Locate the cell with the specified text and output its (x, y) center coordinate. 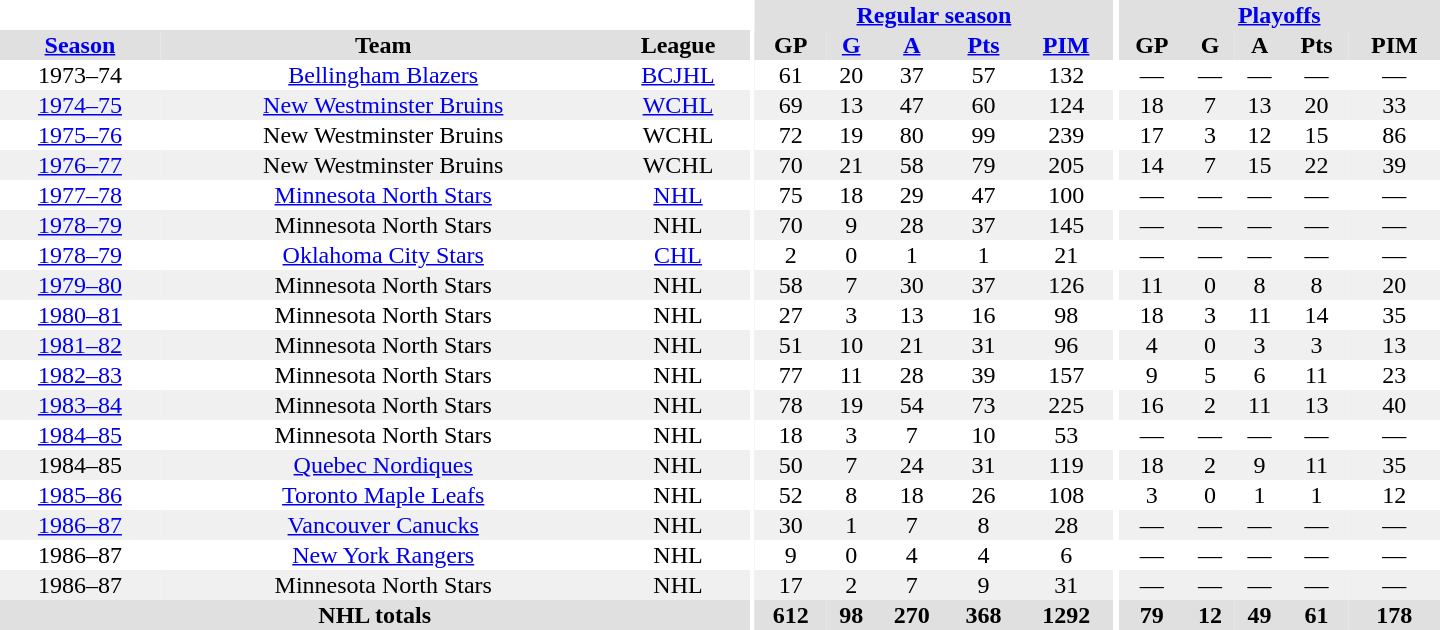
1973–74 (80, 75)
119 (1066, 465)
178 (1394, 615)
Season (80, 45)
99 (984, 135)
1981–82 (80, 345)
126 (1066, 285)
1976–77 (80, 165)
29 (912, 195)
75 (791, 195)
NHL totals (374, 615)
League (678, 45)
Toronto Maple Leafs (384, 495)
157 (1066, 375)
Team (384, 45)
132 (1066, 75)
1975–76 (80, 135)
1980–81 (80, 315)
124 (1066, 105)
145 (1066, 225)
96 (1066, 345)
69 (791, 105)
368 (984, 615)
Regular season (934, 15)
5 (1210, 375)
53 (1066, 435)
100 (1066, 195)
239 (1066, 135)
77 (791, 375)
BCJHL (678, 75)
40 (1394, 405)
1979–80 (80, 285)
49 (1260, 615)
Playoffs (1279, 15)
51 (791, 345)
86 (1394, 135)
270 (912, 615)
225 (1066, 405)
1977–78 (80, 195)
60 (984, 105)
78 (791, 405)
Oklahoma City Stars (384, 255)
52 (791, 495)
23 (1394, 375)
24 (912, 465)
50 (791, 465)
33 (1394, 105)
Quebec Nordiques (384, 465)
26 (984, 495)
54 (912, 405)
1983–84 (80, 405)
22 (1316, 165)
1974–75 (80, 105)
108 (1066, 495)
27 (791, 315)
1985–86 (80, 495)
612 (791, 615)
1982–83 (80, 375)
1292 (1066, 615)
57 (984, 75)
72 (791, 135)
205 (1066, 165)
CHL (678, 255)
Bellingham Blazers (384, 75)
80 (912, 135)
73 (984, 405)
Vancouver Canucks (384, 525)
New York Rangers (384, 555)
